For the text-containing cell, return its midpoint in [X, Y] coordinate format. 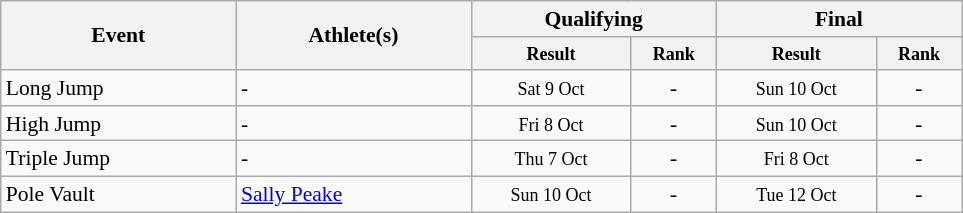
Triple Jump [118, 159]
Event [118, 36]
Athlete(s) [354, 36]
Qualifying [594, 19]
Tue 12 Oct [796, 195]
Sat 9 Oct [551, 88]
Final [838, 19]
High Jump [118, 124]
Long Jump [118, 88]
Pole Vault [118, 195]
Sally Peake [354, 195]
Thu 7 Oct [551, 159]
